From the cell containing the given text, extract its center point as [X, Y] coordinate. 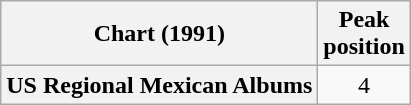
Chart (1991) [160, 34]
4 [364, 85]
US Regional Mexican Albums [160, 85]
Peakposition [364, 34]
